Capture the cell that displays the provided text and extract its (X, Y) central coordinate. 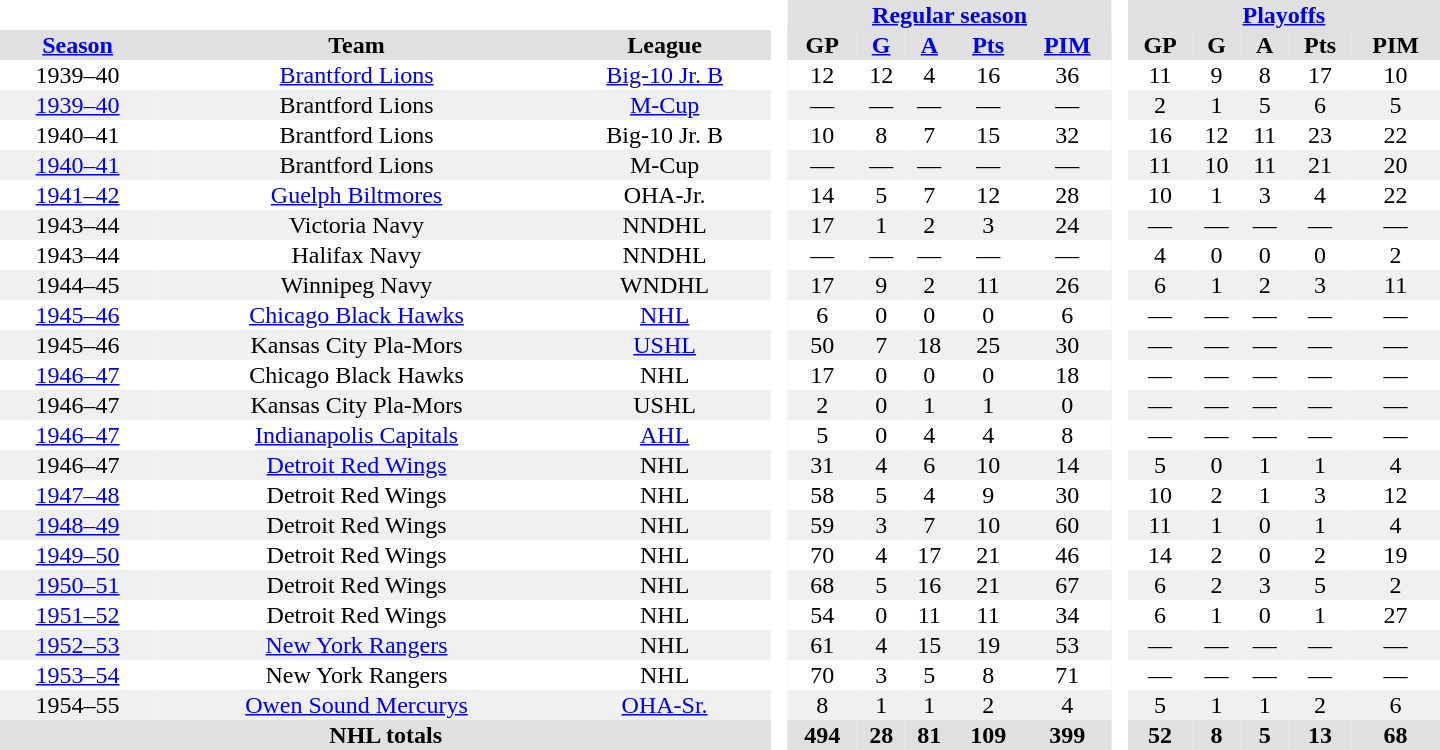
1950–51 (78, 585)
Team (356, 45)
1941–42 (78, 195)
53 (1068, 645)
27 (1396, 615)
109 (988, 735)
67 (1068, 585)
1948–49 (78, 525)
League (665, 45)
31 (822, 465)
71 (1068, 675)
20 (1396, 165)
60 (1068, 525)
58 (822, 495)
50 (822, 345)
OHA-Jr. (665, 195)
26 (1068, 285)
WNDHL (665, 285)
1944–45 (78, 285)
24 (1068, 225)
36 (1068, 75)
61 (822, 645)
Season (78, 45)
1949–50 (78, 555)
Indianapolis Capitals (356, 435)
Regular season (949, 15)
1954–55 (78, 705)
59 (822, 525)
AHL (665, 435)
1947–48 (78, 495)
Victoria Navy (356, 225)
32 (1068, 135)
OHA-Sr. (665, 705)
23 (1320, 135)
NHL totals (386, 735)
494 (822, 735)
1953–54 (78, 675)
Playoffs (1284, 15)
54 (822, 615)
25 (988, 345)
81 (929, 735)
1952–53 (78, 645)
52 (1160, 735)
46 (1068, 555)
Halifax Navy (356, 255)
34 (1068, 615)
Guelph Biltmores (356, 195)
1951–52 (78, 615)
Winnipeg Navy (356, 285)
399 (1068, 735)
Owen Sound Mercurys (356, 705)
13 (1320, 735)
